From the cell containing the given text, extract its center point as (x, y) coordinate. 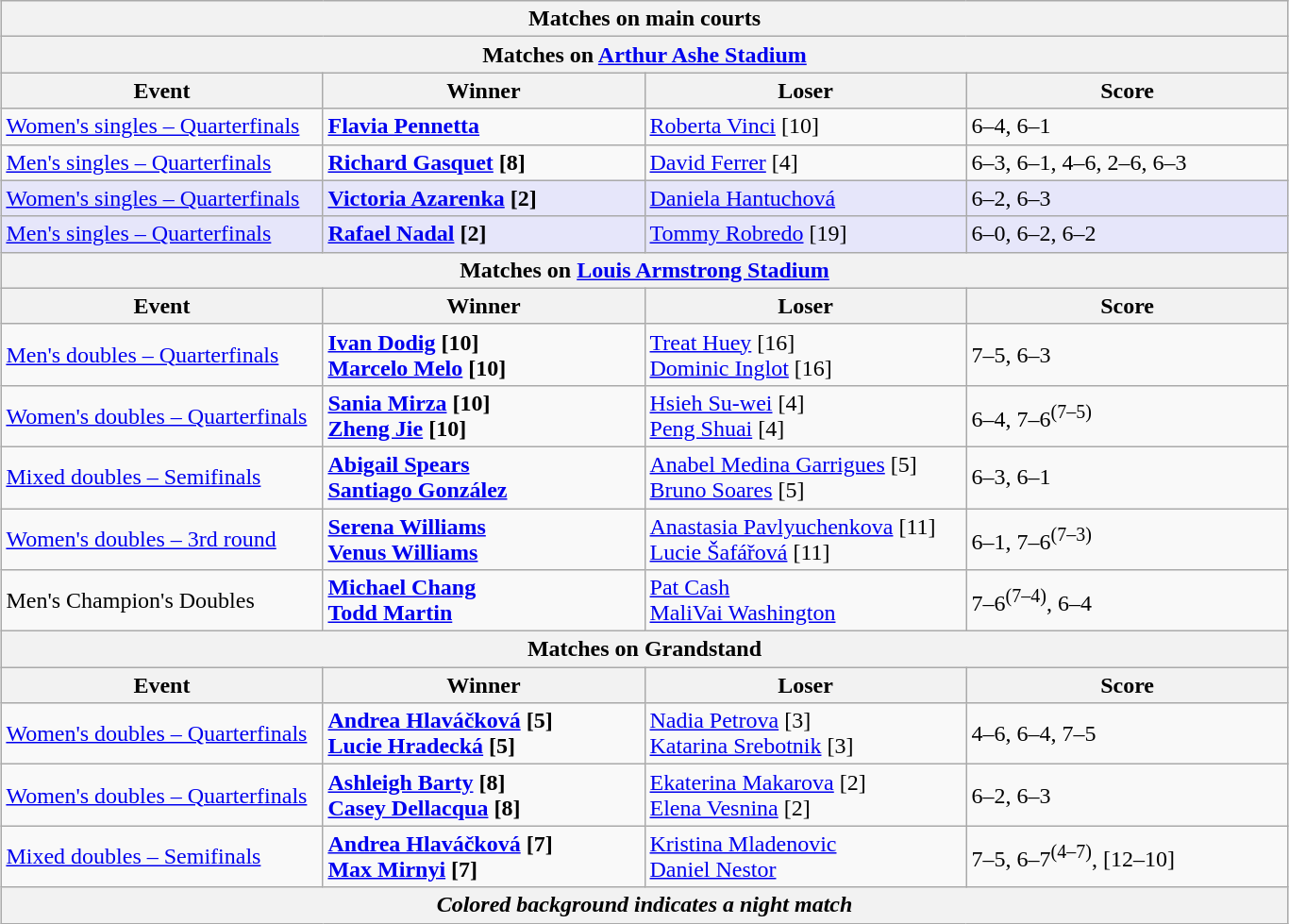
Rafael Nadal [2] (483, 234)
Daniela Hantuchová (806, 198)
Tommy Robredo [19] (806, 234)
6–3, 6–1 (1127, 478)
4–6, 6–4, 7–5 (1127, 734)
Men's doubles – Quarterfinals (162, 355)
7–6(7–4), 6–4 (1127, 600)
Michael Chang Todd Martin (483, 600)
Matches on main courts (644, 19)
6–3, 6–1, 4–6, 2–6, 6–3 (1127, 162)
6–4, 7–6(7–5) (1127, 415)
Flavia Pennetta (483, 126)
7–5, 6–3 (1127, 355)
Anabel Medina Garrigues [5] Bruno Soares [5] (806, 478)
6–0, 6–2, 6–2 (1127, 234)
Ekaterina Makarova [2] Elena Vesnina [2] (806, 795)
Sania Mirza [10] Zheng Jie [10] (483, 415)
Ivan Dodig [10] Marcelo Melo [10] (483, 355)
Anastasia Pavlyuchenkova [11] Lucie Šafářová [11] (806, 538)
6–4, 6–1 (1127, 126)
Serena Williams Venus Williams (483, 538)
Pat Cash MaliVai Washington (806, 600)
David Ferrer [4] (806, 162)
Nadia Petrova [3] Katarina Srebotnik [3] (806, 734)
Kristina Mladenovic Daniel Nestor (806, 857)
7–5, 6–7(4–7), [12–10] (1127, 857)
Victoria Azarenka [2] (483, 198)
Abigail Spears Santiago González (483, 478)
Matches on Louis Armstrong Stadium (644, 270)
Ashleigh Barty [8] Casey Dellacqua [8] (483, 795)
Andrea Hlaváčková [7] Max Mirnyi [7] (483, 857)
Men's Champion's Doubles (162, 600)
Women's doubles – 3rd round (162, 538)
Hsieh Su-wei [4] Peng Shuai [4] (806, 415)
Richard Gasquet [8] (483, 162)
Matches on Grandstand (644, 649)
Roberta Vinci [10] (806, 126)
Treat Huey [16] Dominic Inglot [16] (806, 355)
Matches on Arthur Ashe Stadium (644, 55)
6–1, 7–6(7–3) (1127, 538)
Andrea Hlaváčková [5] Lucie Hradecká [5] (483, 734)
Colored background indicates a night match (644, 905)
